Pinpoint the cell where the given text exists, returning its [x, y] midpoint coordinate. 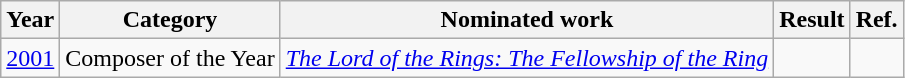
Composer of the Year [170, 58]
2001 [30, 58]
Year [30, 20]
Ref. [876, 20]
The Lord of the Rings: The Fellowship of the Ring [527, 58]
Nominated work [527, 20]
Category [170, 20]
Result [812, 20]
